Pinpoint the cell where the given text exists, returning its (X, Y) midpoint coordinate. 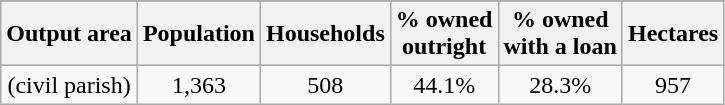
957 (672, 85)
% ownedwith a loan (560, 34)
Households (325, 34)
(civil parish) (70, 85)
Population (198, 34)
44.1% (444, 85)
1,363 (198, 85)
28.3% (560, 85)
% ownedoutright (444, 34)
Output area (70, 34)
508 (325, 85)
Hectares (672, 34)
